Return [x, y] of the center of cell containing provided text 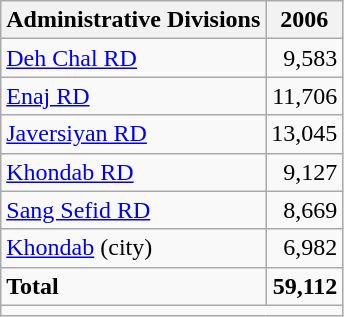
Total [134, 286]
9,583 [304, 58]
8,669 [304, 210]
13,045 [304, 134]
2006 [304, 20]
Administrative Divisions [134, 20]
Khondab RD [134, 172]
Javersiyan RD [134, 134]
59,112 [304, 286]
Sang Sefid RD [134, 210]
Deh Chal RD [134, 58]
6,982 [304, 248]
Khondab (city) [134, 248]
11,706 [304, 96]
Enaj RD [134, 96]
9,127 [304, 172]
